Extract the (x, y) coordinate from the center of the cell holding the provided text.  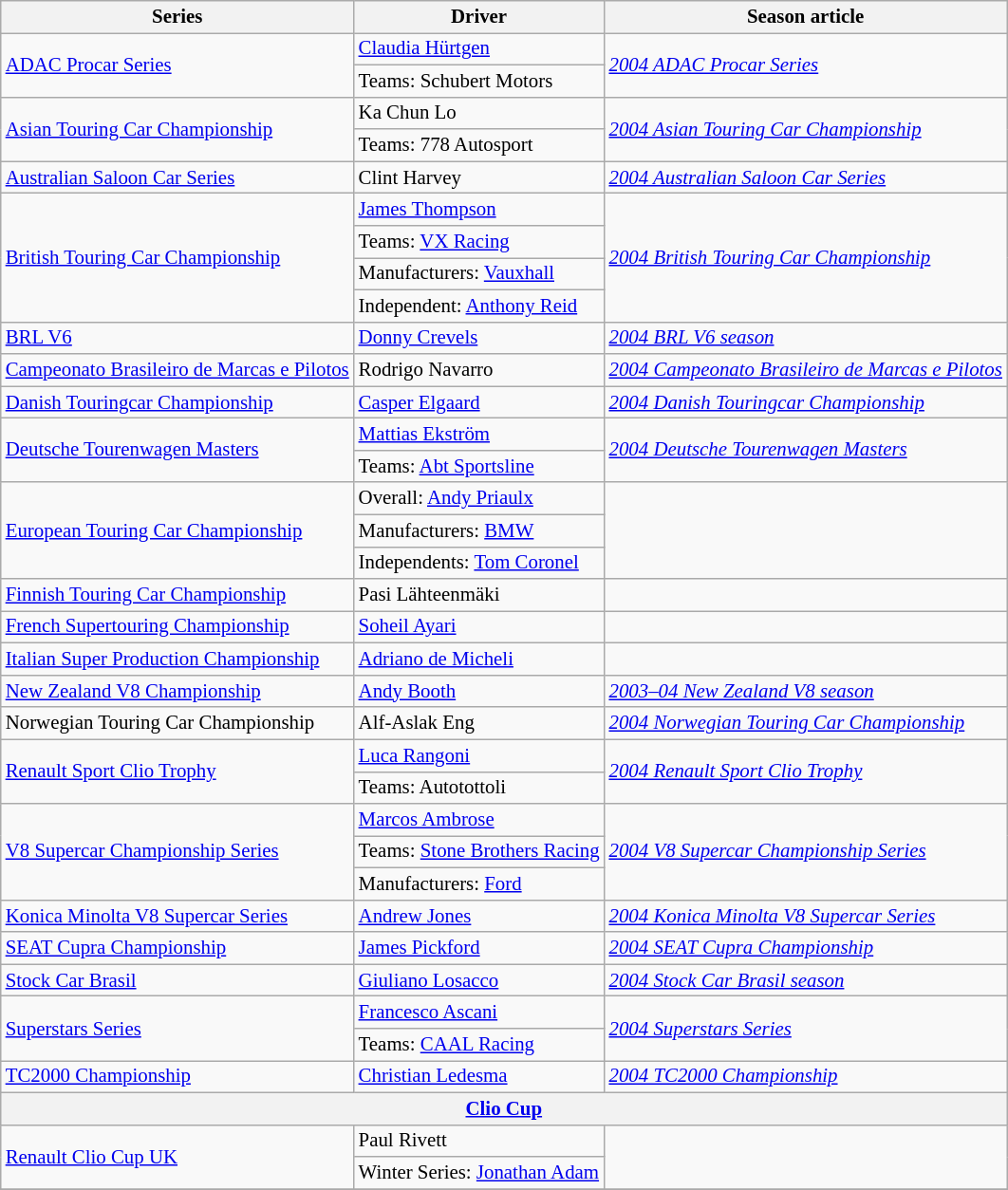
Asian Touring Car Championship (177, 129)
Clio Cup (504, 1108)
Francesco Ascani (479, 1013)
2004 Stock Car Brasil season (806, 980)
Claudia Hürtgen (479, 48)
Season article (806, 17)
Overall: Andy Priaulx (479, 498)
Ka Chun Lo (479, 113)
TC2000 Championship (177, 1077)
Luca Rangoni (479, 755)
Marcos Ambrose (479, 820)
Giuliano Losacco (479, 980)
British Touring Car Championship (177, 258)
2004 Deutsche Tourenwagen Masters (806, 451)
2004 V8 Supercar Championship Series (806, 852)
French Supertouring Championship (177, 627)
Teams: 778 Autosport (479, 145)
2004 British Touring Car Championship (806, 258)
Casper Elgaard (479, 402)
Rodrigo Navarro (479, 370)
2004 Campeonato Brasileiro de Marcas e Pilotos (806, 370)
Teams: Autotottoli (479, 788)
Winter Series: Jonathan Adam (479, 1173)
Alf-Aslak Eng (479, 723)
Teams: Abt Sportsline (479, 466)
Independents: Tom Coronel (479, 563)
Finnish Touring Car Championship (177, 595)
Christian Ledesma (479, 1077)
2004 Danish Touringcar Championship (806, 402)
Paul Rivett (479, 1141)
2004 ADAC Procar Series (806, 65)
Campeonato Brasileiro de Marcas e Pilotos (177, 370)
Teams: VX Racing (479, 242)
2004 Renault Sport Clio Trophy (806, 772)
Andrew Jones (479, 916)
2004 Asian Touring Car Championship (806, 129)
2004 Konica Minolta V8 Supercar Series (806, 916)
ADAC Procar Series (177, 65)
Konica Minolta V8 Supercar Series (177, 916)
Renault Sport Clio Trophy (177, 772)
New Zealand V8 Championship (177, 691)
Deutsche Tourenwagen Masters (177, 451)
Italian Super Production Championship (177, 660)
European Touring Car Championship (177, 530)
Adriano de Micheli (479, 660)
Danish Touringcar Championship (177, 402)
Manufacturers: Ford (479, 883)
2004 Australian Saloon Car Series (806, 177)
Manufacturers: BMW (479, 530)
James Thompson (479, 210)
Teams: Schubert Motors (479, 81)
Manufacturers: Vauxhall (479, 273)
V8 Supercar Championship Series (177, 852)
2004 Superstars Series (806, 1029)
BRL V6 (177, 338)
Donny Crevels (479, 338)
Independent: Anthony Reid (479, 306)
Superstars Series (177, 1029)
James Pickford (479, 948)
Teams: Stone Brothers Racing (479, 852)
Pasi Lähteenmäki (479, 595)
2004 Norwegian Touring Car Championship (806, 723)
Mattias Ekström (479, 435)
Renault Clio Cup UK (177, 1157)
Driver (479, 17)
2003–04 New Zealand V8 season (806, 691)
2004 TC2000 Championship (806, 1077)
Andy Booth (479, 691)
Australian Saloon Car Series (177, 177)
2004 SEAT Cupra Championship (806, 948)
Stock Car Brasil (177, 980)
Norwegian Touring Car Championship (177, 723)
Clint Harvey (479, 177)
SEAT Cupra Championship (177, 948)
Series (177, 17)
Soheil Ayari (479, 627)
2004 BRL V6 season (806, 338)
Teams: CAAL Racing (479, 1045)
